Output the [X, Y] coordinate of the center of the cell containing the given text.  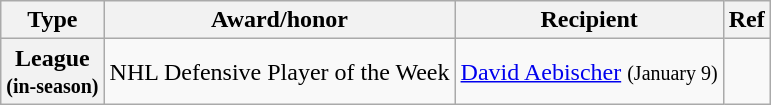
Recipient [589, 20]
Type [52, 20]
Ref [746, 20]
League(in-season) [52, 72]
Award/honor [280, 20]
David Aebischer (January 9) [589, 72]
NHL Defensive Player of the Week [280, 72]
